Output the [x, y] coordinate of the center of the cell containing the given text.  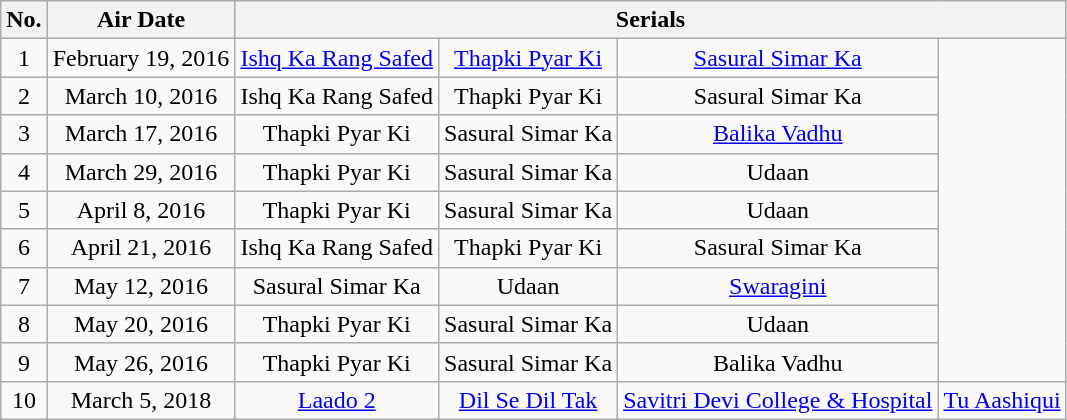
8 [24, 324]
May 20, 2016 [141, 324]
Dil Se Dil Tak [528, 400]
Serials [650, 20]
No. [24, 20]
3 [24, 134]
5 [24, 210]
Savitri Devi College & Hospital [778, 400]
March 17, 2016 [141, 134]
March 29, 2016 [141, 172]
March 10, 2016 [141, 96]
May 26, 2016 [141, 362]
Air Date [141, 20]
2 [24, 96]
Swaragini [778, 286]
Laado 2 [337, 400]
April 21, 2016 [141, 248]
1 [24, 58]
March 5, 2018 [141, 400]
9 [24, 362]
7 [24, 286]
6 [24, 248]
4 [24, 172]
May 12, 2016 [141, 286]
Tu Aashiqui [1002, 400]
10 [24, 400]
February 19, 2016 [141, 58]
April 8, 2016 [141, 210]
